Output the [x, y] coordinate of the center of the cell containing the given text.  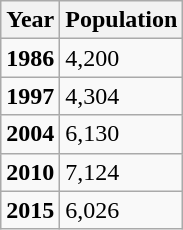
1997 [30, 96]
7,124 [122, 172]
4,200 [122, 58]
2004 [30, 134]
4,304 [122, 96]
2010 [30, 172]
6,130 [122, 134]
2015 [30, 210]
1986 [30, 58]
6,026 [122, 210]
Population [122, 20]
Year [30, 20]
